Identify which cell holds the provided text, then report its (X, Y) central coordinate. 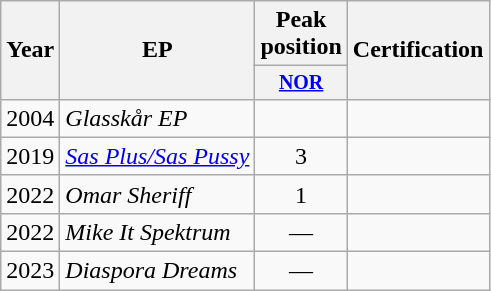
EP (158, 50)
Peak position (301, 34)
NOR (301, 82)
Year (30, 50)
3 (301, 156)
2019 (30, 156)
Glasskår EP (158, 118)
2004 (30, 118)
2023 (30, 271)
Omar Sheriff (158, 194)
1 (301, 194)
Certification (418, 50)
Mike It Spektrum (158, 232)
Diaspora Dreams (158, 271)
Sas Plus/Sas Pussy (158, 156)
